For the text-containing cell, return its midpoint in (X, Y) coordinate format. 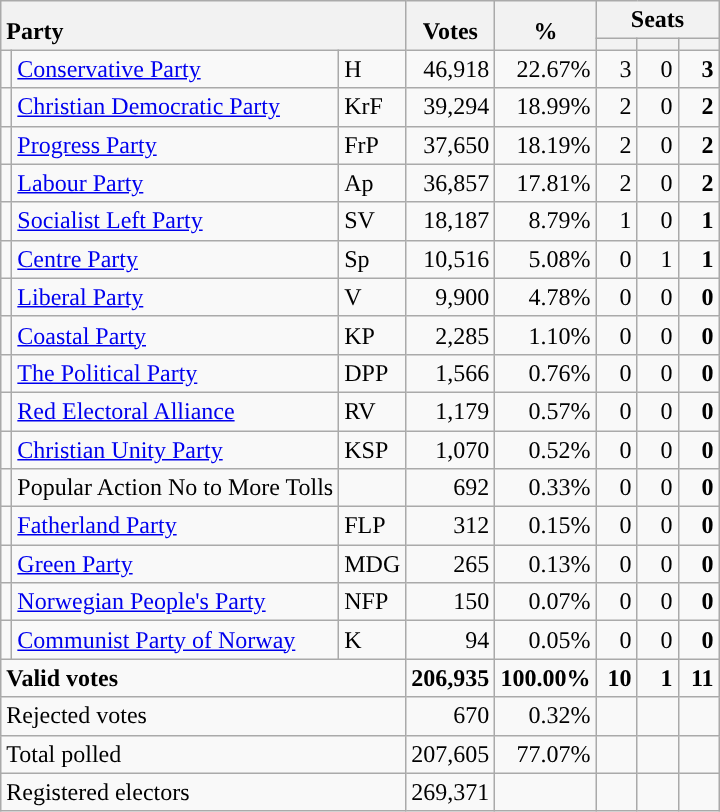
0.15% (546, 526)
2,285 (450, 335)
RV (372, 411)
Progress Party (176, 145)
Valid votes (204, 678)
Centre Party (176, 259)
K (372, 640)
18.99% (546, 107)
37,650 (450, 145)
18,187 (450, 221)
10,516 (450, 259)
FrP (372, 145)
312 (450, 526)
5.08% (546, 259)
100.00% (546, 678)
11 (698, 678)
22.67% (546, 69)
46,918 (450, 69)
207,605 (450, 754)
0.76% (546, 373)
8.79% (546, 221)
SV (372, 221)
Conservative Party (176, 69)
269,371 (450, 792)
DPP (372, 373)
Norwegian People's Party (176, 602)
Fatherland Party (176, 526)
Registered electors (204, 792)
4.78% (546, 297)
V (372, 297)
1.10% (546, 335)
0.13% (546, 564)
150 (450, 602)
17.81% (546, 183)
0.57% (546, 411)
0.52% (546, 449)
39,294 (450, 107)
The Political Party (176, 373)
MDG (372, 564)
0.33% (546, 488)
Socialist Left Party (176, 221)
Sp (372, 259)
Rejected votes (204, 716)
KrF (372, 107)
Red Electoral Alliance (176, 411)
NFP (372, 602)
0.32% (546, 716)
H (372, 69)
Christian Unity Party (176, 449)
1,070 (450, 449)
Votes (450, 26)
36,857 (450, 183)
692 (450, 488)
FLP (372, 526)
Liberal Party (176, 297)
77.07% (546, 754)
265 (450, 564)
94 (450, 640)
Popular Action No to More Tolls (176, 488)
Communist Party of Norway (176, 640)
Total polled (204, 754)
0.07% (546, 602)
1,566 (450, 373)
10 (616, 678)
18.19% (546, 145)
Seats (658, 20)
Green Party (176, 564)
Party (204, 26)
9,900 (450, 297)
Labour Party (176, 183)
KP (372, 335)
% (546, 26)
206,935 (450, 678)
670 (450, 716)
Coastal Party (176, 335)
Ap (372, 183)
KSP (372, 449)
Christian Democratic Party (176, 107)
1,179 (450, 411)
0.05% (546, 640)
